Capture the cell that displays the provided text and extract its (x, y) central coordinate. 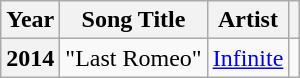
Year (30, 20)
"Last Romeo" (134, 58)
Infinite (248, 58)
Song Title (134, 20)
Artist (248, 20)
2014 (30, 58)
